Pinpoint the cell where the given text exists, returning its [x, y] midpoint coordinate. 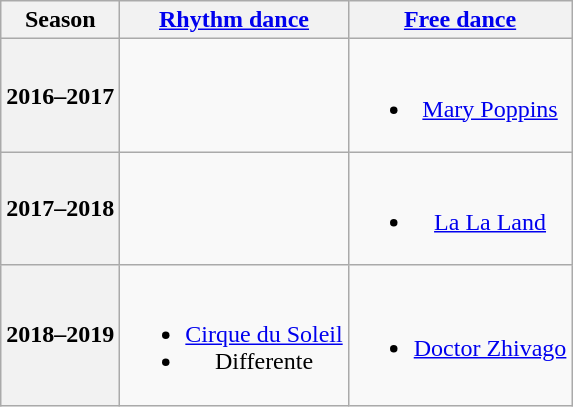
Cirque du Soleil Differente [234, 335]
Season [60, 20]
Doctor Zhivago [460, 335]
2016–2017 [60, 96]
La La Land [460, 208]
Free dance [460, 20]
2017–2018 [60, 208]
2018–2019 [60, 335]
Rhythm dance [234, 20]
Mary Poppins [460, 96]
